Find where the given text appears and provide that cell's center as (X, Y) coordinate. 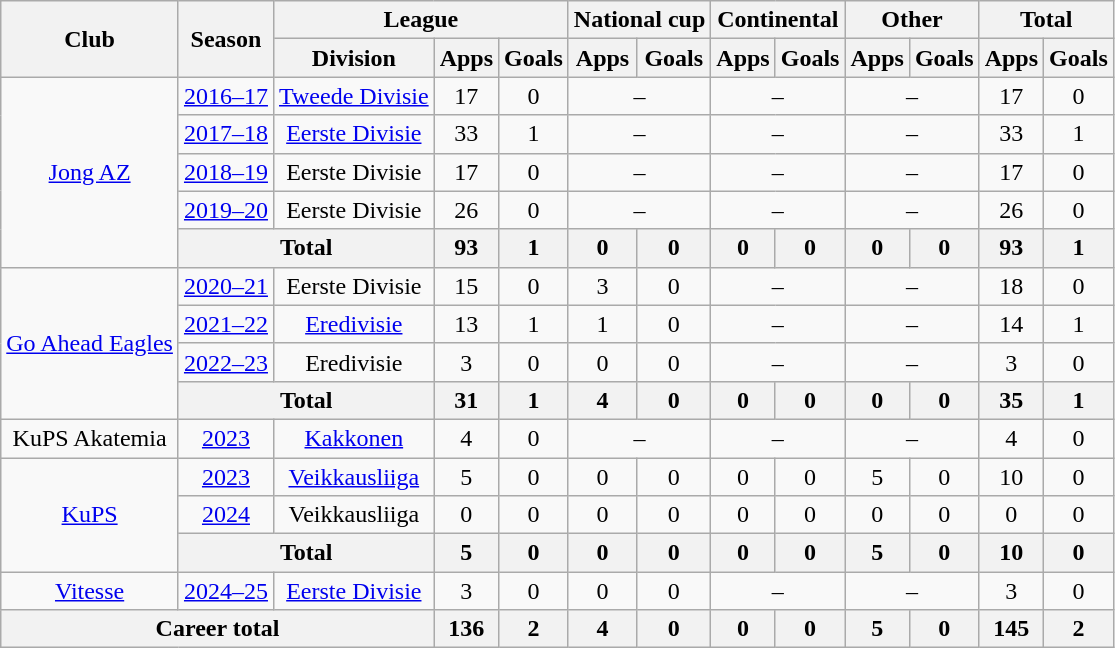
15 (466, 286)
2019–20 (226, 210)
2021–22 (226, 324)
Go Ahead Eagles (90, 343)
2016–17 (226, 96)
Continental (778, 20)
18 (1011, 286)
Other (912, 20)
KuPS (90, 515)
League (420, 20)
Jong AZ (90, 172)
2024–25 (226, 591)
13 (466, 324)
Division (354, 58)
2024 (226, 515)
Kakkonen (354, 438)
35 (1011, 400)
2018–19 (226, 172)
31 (466, 400)
KuPS Akatemia (90, 438)
2022–23 (226, 362)
14 (1011, 324)
Club (90, 39)
2017–18 (226, 134)
Season (226, 39)
2020–21 (226, 286)
145 (1011, 629)
Career total (218, 629)
Vitesse (90, 591)
National cup (639, 20)
Tweede Divisie (354, 96)
136 (466, 629)
